Extract the (x, y) coordinate from the center of the cell holding the provided text.  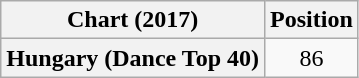
Chart (2017) (133, 20)
Position (312, 20)
Hungary (Dance Top 40) (133, 58)
86 (312, 58)
